From the cell containing the given text, extract its center point as [x, y] coordinate. 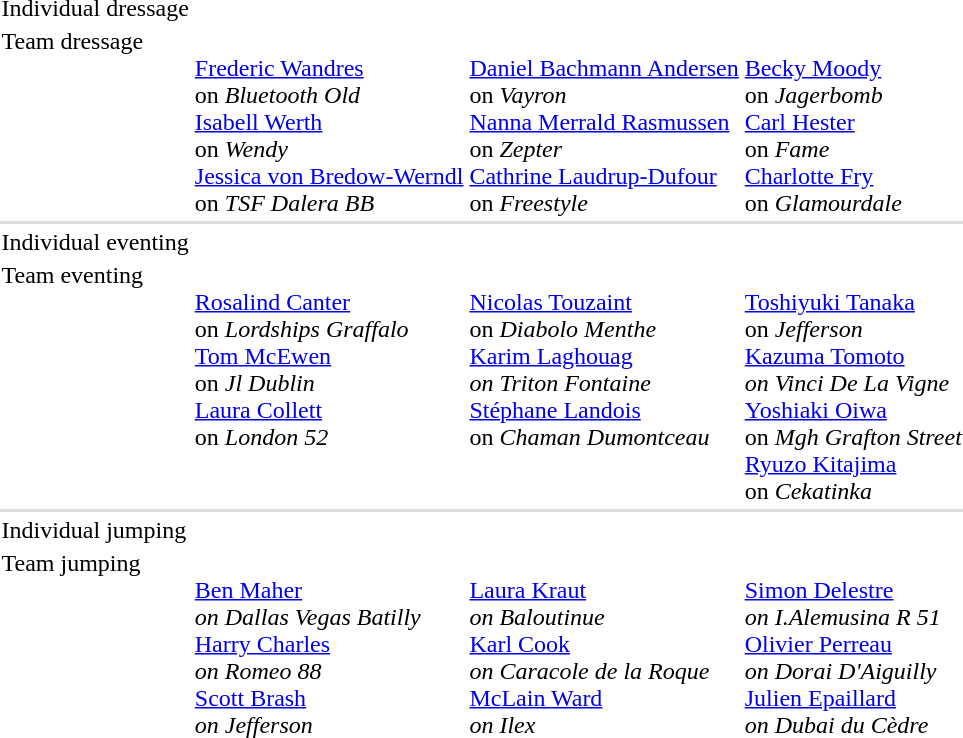
Rosalind Canter on Lordships GraffaloTom McEwen on Jl DublinLaura Collett on London 52 [329, 383]
Becky Moody on JagerbombCarl Hester on FameCharlotte Fry on Glamourdale [853, 122]
Frederic Wandres on Bluetooth OldIsabell Werth on WendyJessica von Bredow-Werndl on TSF Dalera BB [329, 122]
Individual eventing [95, 242]
Daniel Bachmann Andersen on VayronNanna Merrald Rasmussen on ZepterCathrine Laudrup-Dufour on Freestyle [604, 122]
Individual jumping [95, 530]
Team dressage [95, 122]
Team eventing [95, 383]
Nicolas Touzaint on Diabolo MentheKarim Laghouag on Triton FontaineStéphane Landois on Chaman Dumontceau [604, 383]
Toshiyuki Tanaka on JeffersonKazuma Tomoto on Vinci De La VigneYoshiaki Oiwa on Mgh Grafton StreetRyuzo Kitajima on Cekatinka [853, 383]
